Extract the [X, Y] coordinate from the center of the cell holding the provided text.  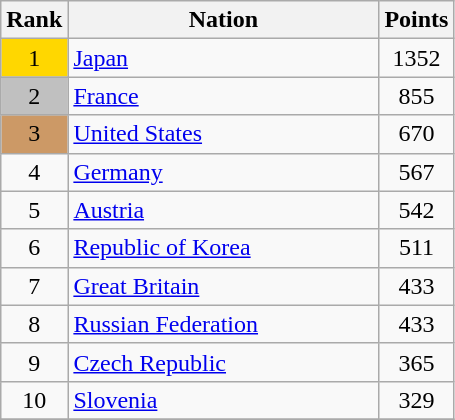
511 [416, 248]
Rank [34, 20]
365 [416, 362]
Czech Republic [224, 362]
542 [416, 210]
10 [34, 400]
3 [34, 134]
Russian Federation [224, 324]
5 [34, 210]
Points [416, 20]
Republic of Korea [224, 248]
France [224, 96]
329 [416, 400]
Japan [224, 58]
Nation [224, 20]
4 [34, 172]
8 [34, 324]
7 [34, 286]
1352 [416, 58]
855 [416, 96]
9 [34, 362]
1 [34, 58]
2 [34, 96]
Austria [224, 210]
670 [416, 134]
Germany [224, 172]
Slovenia [224, 400]
567 [416, 172]
Great Britain [224, 286]
United States [224, 134]
6 [34, 248]
